Capture the cell that displays the provided text and extract its [x, y] central coordinate. 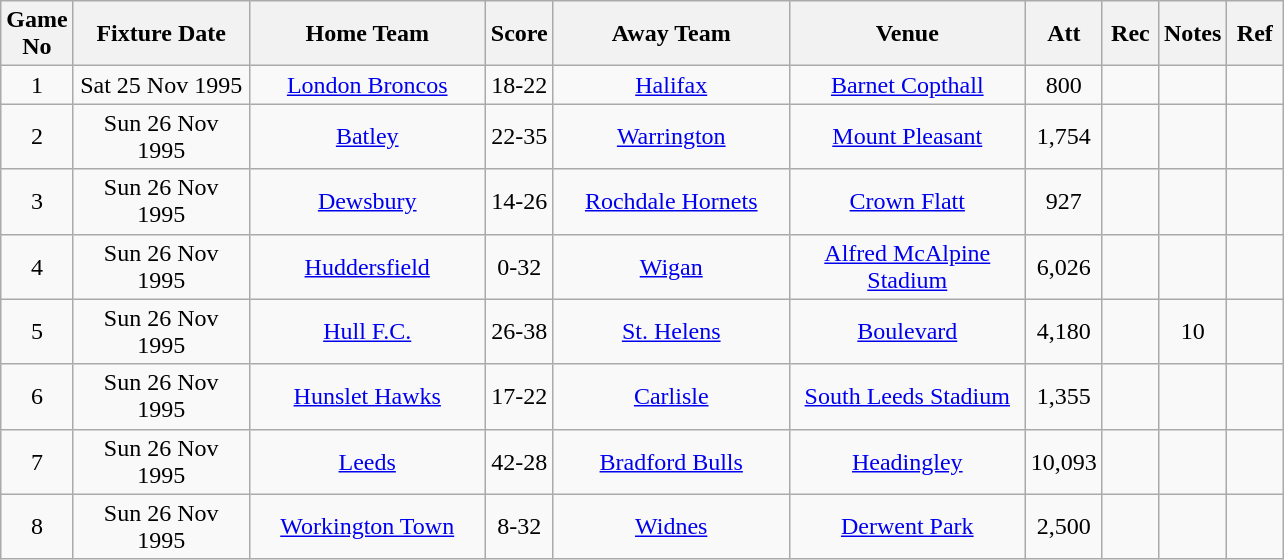
8 [37, 526]
Game No [37, 34]
Crown Flatt [907, 202]
1 [37, 85]
927 [1064, 202]
Score [519, 34]
Sat 25 Nov 1995 [161, 85]
1,355 [1064, 396]
18-22 [519, 85]
Barnet Copthall [907, 85]
6 [37, 396]
Home Team [367, 34]
2 [37, 136]
17-22 [519, 396]
Derwent Park [907, 526]
5 [37, 332]
2,500 [1064, 526]
Mount Pleasant [907, 136]
800 [1064, 85]
St. Helens [671, 332]
14-26 [519, 202]
Headingley [907, 462]
Boulevard [907, 332]
Att [1064, 34]
Wigan [671, 266]
Huddersfield [367, 266]
42-28 [519, 462]
Warrington [671, 136]
Carlisle [671, 396]
4 [37, 266]
22-35 [519, 136]
Workington Town [367, 526]
7 [37, 462]
Alfred McAlpine Stadium [907, 266]
Venue [907, 34]
South Leeds Stadium [907, 396]
Fixture Date [161, 34]
8-32 [519, 526]
Away Team [671, 34]
26-38 [519, 332]
Dewsbury [367, 202]
10,093 [1064, 462]
Batley [367, 136]
Ref [1255, 34]
Notes [1192, 34]
Rec [1130, 34]
0-32 [519, 266]
3 [37, 202]
Hunslet Hawks [367, 396]
Rochdale Hornets [671, 202]
Halifax [671, 85]
London Broncos [367, 85]
4,180 [1064, 332]
Bradford Bulls [671, 462]
Hull F.C. [367, 332]
1,754 [1064, 136]
Leeds [367, 462]
6,026 [1064, 266]
Widnes [671, 526]
10 [1192, 332]
